Output the (X, Y) coordinate of the center of the cell containing the given text.  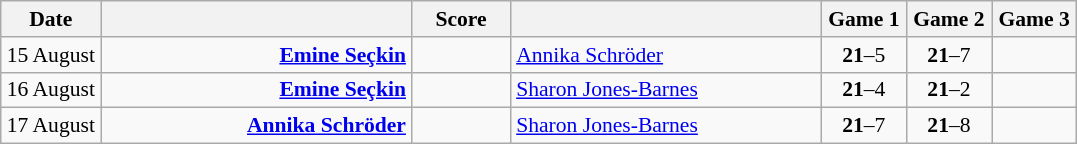
15 August (51, 55)
21–4 (864, 90)
17 August (51, 126)
21–2 (948, 90)
Game 3 (1034, 19)
16 August (51, 90)
21–5 (864, 55)
Score (461, 19)
Game 1 (864, 19)
Date (51, 19)
21–8 (948, 126)
Game 2 (948, 19)
